Output the (x, y) coordinate of the center of the cell containing the given text.  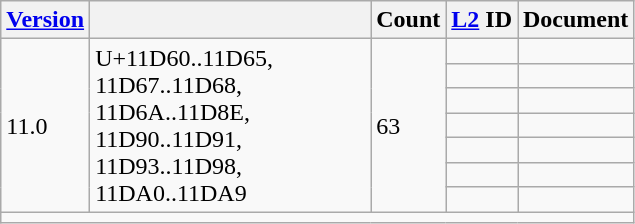
63 (408, 126)
L2 ID (482, 20)
Count (408, 20)
Version (46, 20)
U+11D60..11D65, 11D67..11D68, 11D6A..11D8E, 11D90..11D91, 11D93..11D98, 11DA0..11DA9 (230, 126)
Document (576, 20)
11.0 (46, 126)
